From the cell containing the given text, extract its center point as [x, y] coordinate. 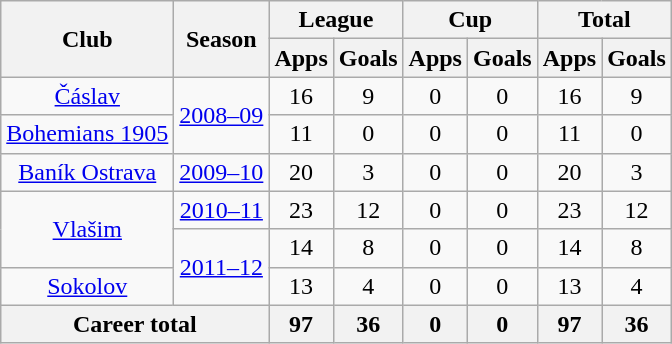
2009–10 [222, 172]
Baník Ostrava [88, 172]
Bohemians 1905 [88, 134]
Total [604, 20]
2008–09 [222, 115]
Vlašim [88, 229]
League [336, 20]
Sokolov [88, 286]
Čáslav [88, 96]
Cup [470, 20]
Club [88, 39]
2011–12 [222, 267]
Season [222, 39]
2010–11 [222, 210]
Career total [135, 324]
